Identify which cell holds the provided text, then report its [X, Y] central coordinate. 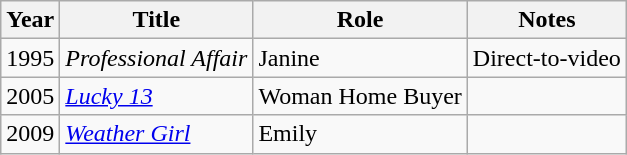
Professional Affair [156, 58]
Year [30, 20]
2005 [30, 96]
Direct-to-video [546, 58]
Emily [360, 134]
2009 [30, 134]
Weather Girl [156, 134]
Notes [546, 20]
Woman Home Buyer [360, 96]
Janine [360, 58]
Role [360, 20]
1995 [30, 58]
Title [156, 20]
Lucky 13 [156, 96]
